Scan for the cell matching the given text and deliver its [x, y] coordinate at center. 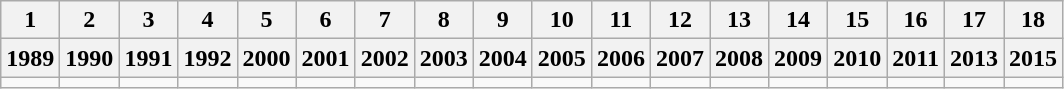
6 [326, 20]
1991 [148, 58]
2011 [916, 58]
7 [384, 20]
2013 [974, 58]
1 [30, 20]
3 [148, 20]
18 [1034, 20]
2015 [1034, 58]
2004 [502, 58]
8 [444, 20]
1990 [90, 58]
2008 [740, 58]
1989 [30, 58]
2006 [620, 58]
2005 [562, 58]
9 [502, 20]
2003 [444, 58]
16 [916, 20]
2 [90, 20]
11 [620, 20]
2010 [858, 58]
2009 [798, 58]
1992 [208, 58]
15 [858, 20]
12 [680, 20]
2002 [384, 58]
14 [798, 20]
13 [740, 20]
2007 [680, 58]
2000 [266, 58]
2001 [326, 58]
4 [208, 20]
5 [266, 20]
17 [974, 20]
10 [562, 20]
